Return [X, Y] of the center of cell containing provided text 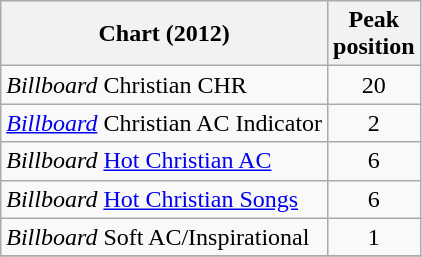
2 [374, 123]
Billboard Christian AC Indicator [164, 123]
Billboard Hot Christian Songs [164, 199]
Billboard Soft AC/Inspirational [164, 237]
1 [374, 237]
Peakposition [374, 34]
20 [374, 85]
Billboard Hot Christian AC [164, 161]
Chart (2012) [164, 34]
Billboard Christian CHR [164, 85]
